Scan for the cell matching the given text and deliver its [x, y] coordinate at center. 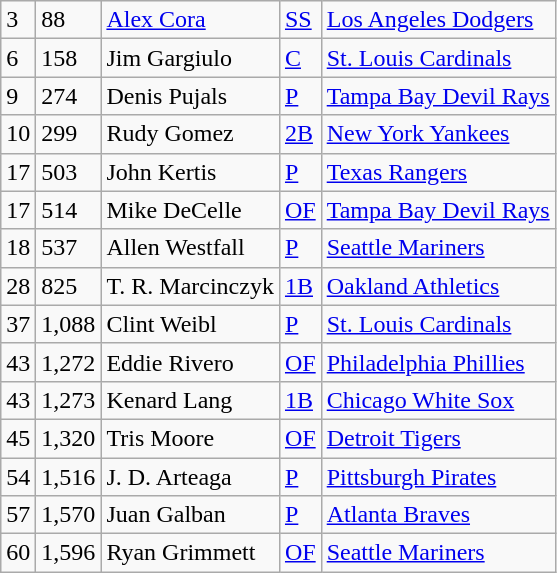
Mike DeCelle [190, 210]
37 [18, 324]
2B [300, 134]
503 [68, 172]
Eddie Rivero [190, 362]
Atlanta Braves [438, 515]
Los Angeles Dodgers [438, 20]
Tris Moore [190, 438]
Rudy Gomez [190, 134]
9 [18, 96]
T. R. Marcinczyk [190, 286]
3 [18, 20]
Juan Galban [190, 515]
C [300, 58]
Philadelphia Phillies [438, 362]
SS [300, 20]
274 [68, 96]
Oakland Athletics [438, 286]
60 [18, 553]
Denis Pujals [190, 96]
1,596 [68, 553]
1,088 [68, 324]
158 [68, 58]
1,516 [68, 477]
18 [18, 248]
Chicago White Sox [438, 400]
10 [18, 134]
Allen Westfall [190, 248]
537 [68, 248]
Texas Rangers [438, 172]
1,320 [68, 438]
New York Yankees [438, 134]
Clint Weibl [190, 324]
45 [18, 438]
Pittsburgh Pirates [438, 477]
88 [68, 20]
1,570 [68, 515]
299 [68, 134]
Ryan Grimmett [190, 553]
54 [18, 477]
28 [18, 286]
J. D. Arteaga [190, 477]
Jim Gargiulo [190, 58]
514 [68, 210]
57 [18, 515]
1,273 [68, 400]
Detroit Tigers [438, 438]
John Kertis [190, 172]
825 [68, 286]
1,272 [68, 362]
Alex Cora [190, 20]
Kenard Lang [190, 400]
6 [18, 58]
